Pinpoint the cell where the given text exists, returning its [x, y] midpoint coordinate. 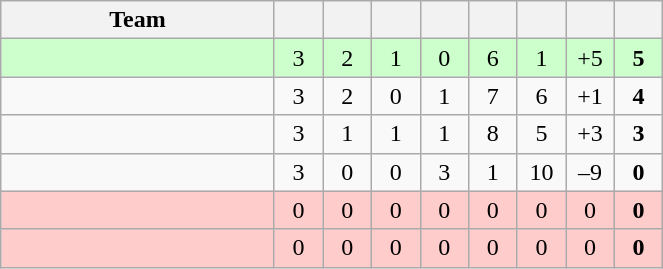
+5 [590, 58]
7 [494, 96]
10 [542, 172]
Team [138, 20]
+1 [590, 96]
+3 [590, 134]
4 [638, 96]
8 [494, 134]
–9 [590, 172]
